Provide the (X, Y) coordinate of the cell's center where the given text is located.  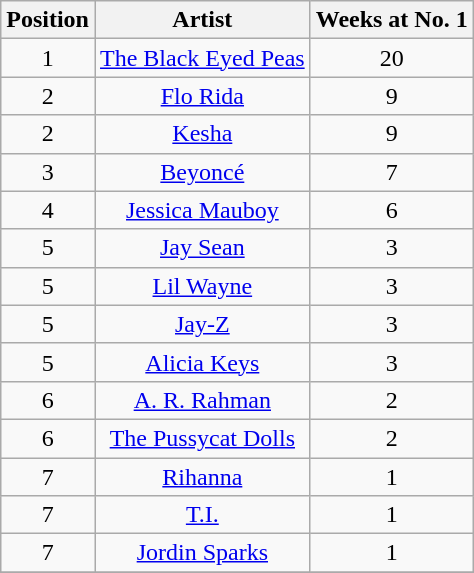
Jordin Sparks (202, 553)
Beyoncé (202, 172)
Jessica Mauboy (202, 210)
Alicia Keys (202, 362)
Lil Wayne (202, 286)
A. R. Rahman (202, 400)
Flo Rida (202, 96)
Kesha (202, 134)
4 (48, 210)
Jay Sean (202, 248)
The Pussycat Dolls (202, 438)
The Black Eyed Peas (202, 58)
Jay-Z (202, 324)
Weeks at No. 1 (392, 20)
T.I. (202, 515)
Artist (202, 20)
20 (392, 58)
Position (48, 20)
Rihanna (202, 477)
